Locate the cell with the specified text and output its (x, y) center coordinate. 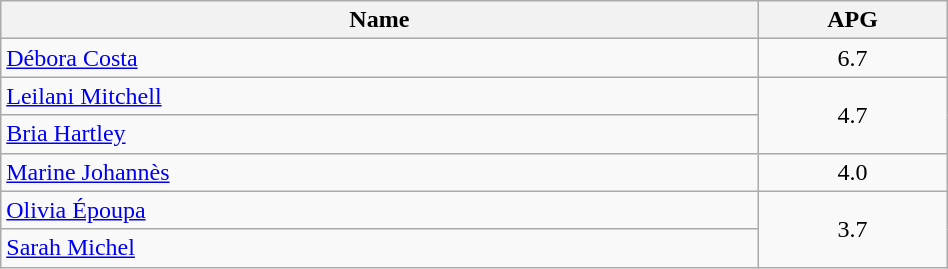
4.0 (852, 172)
Olivia Époupa (380, 210)
APG (852, 20)
Sarah Michel (380, 248)
Débora Costa (380, 58)
Name (380, 20)
3.7 (852, 229)
Marine Johannès (380, 172)
Leilani Mitchell (380, 96)
6.7 (852, 58)
Bria Hartley (380, 134)
4.7 (852, 115)
